Output the (X, Y) coordinate of the center of the cell containing the given text.  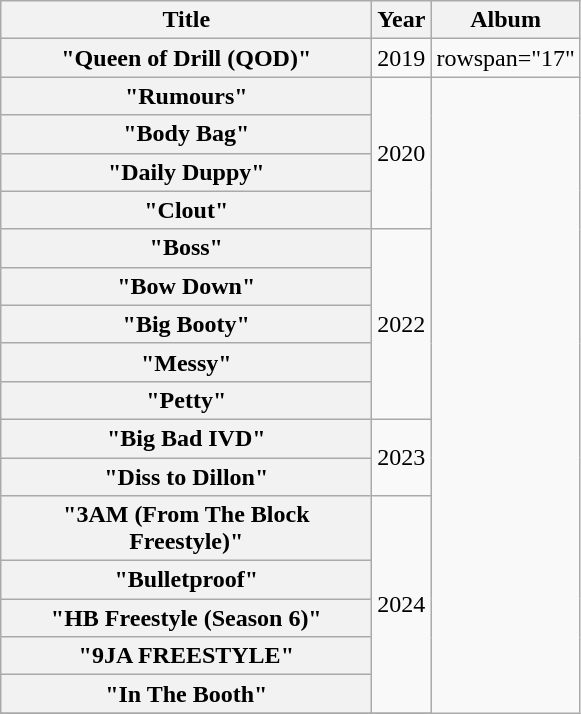
"Petty" (186, 400)
"Diss to Dillon" (186, 477)
2023 (402, 457)
"9JA FREESTYLE" (186, 656)
"Big Bad IVD" (186, 438)
"Bulletproof" (186, 580)
"In The Booth" (186, 694)
"Clout" (186, 210)
rowspan="17" (506, 58)
Title (186, 20)
"Messy" (186, 362)
Year (402, 20)
"Queen of Drill (QOD)" (186, 58)
"Boss" (186, 248)
2024 (402, 604)
"Bow Down" (186, 286)
"Rumours" (186, 96)
"HB Freestyle (Season 6)" (186, 618)
"3AM (From The Block Freestyle)" (186, 528)
"Big Booty" (186, 324)
"Body Bag" (186, 134)
Album (506, 20)
2020 (402, 153)
"Daily Duppy" (186, 172)
2022 (402, 324)
2019 (402, 58)
